Find where the given text appears and provide that cell's center as [x, y] coordinate. 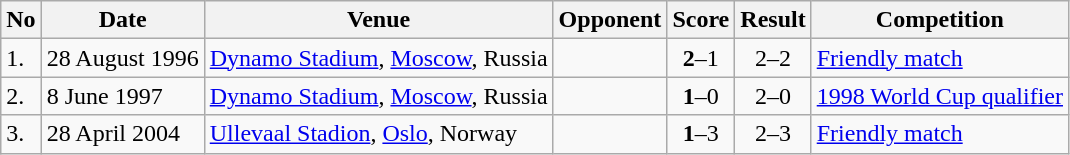
3. [21, 134]
Competition [940, 20]
1998 World Cup qualifier [940, 96]
Result [773, 20]
28 August 1996 [122, 58]
Opponent [610, 20]
Ullevaal Stadion, Oslo, Norway [378, 134]
Venue [378, 20]
28 April 2004 [122, 134]
Date [122, 20]
2–3 [773, 134]
1. [21, 58]
Score [701, 20]
No [21, 20]
2–1 [701, 58]
2–2 [773, 58]
2. [21, 96]
8 June 1997 [122, 96]
1–3 [701, 134]
1–0 [701, 96]
2–0 [773, 96]
